From the cell containing the given text, extract its center point as [X, Y] coordinate. 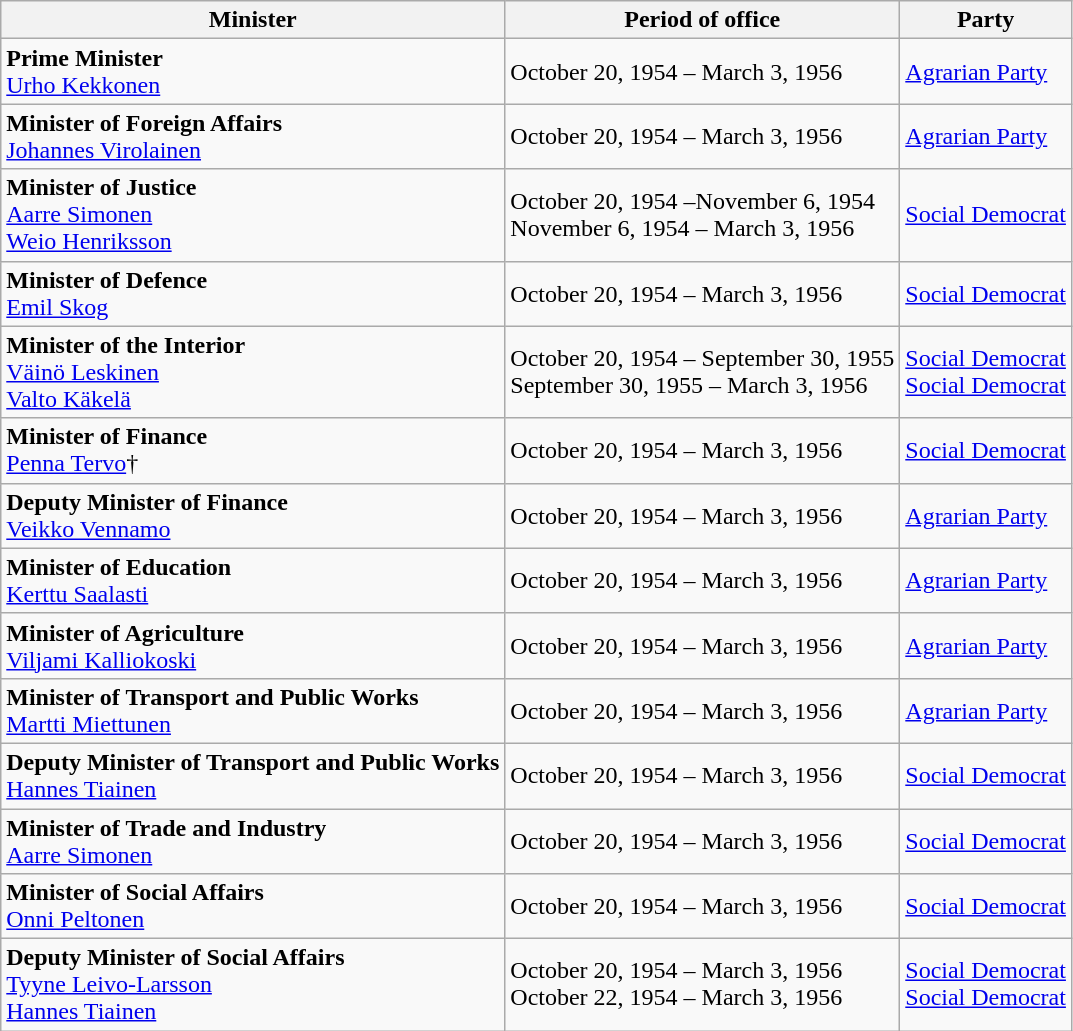
Deputy Minister of FinanceVeikko Vennamo [253, 516]
Minister of Foreign Affairs Johannes Virolainen [253, 136]
Minister of EducationKerttu Saalasti [253, 580]
Minister of Transport and Public WorksMartti Miettunen [253, 710]
Minister of AgricultureViljami Kalliokoski [253, 646]
Minister of JusticeAarre SimonenWeio Henriksson [253, 215]
October 20, 1954 –November 6, 1954November 6, 1954 – March 3, 1956 [702, 215]
Minister of Trade and IndustryAarre Simonen [253, 840]
Minister of the InteriorVäinö LeskinenValto Käkelä [253, 372]
Minister [253, 20]
Minister of FinancePenna Tervo† [253, 450]
Period of office [702, 20]
October 20, 1954 – September 30, 1955September 30, 1955 – March 3, 1956 [702, 372]
October 20, 1954 – March 3, 1956October 22, 1954 – March 3, 1956 [702, 985]
Minister of Social AffairsOnni Peltonen [253, 906]
Deputy Minister of Transport and Public WorksHannes Tiainen [253, 776]
Deputy Minister of Social AffairsTyyne Leivo-LarssonHannes Tiainen [253, 985]
Party [986, 20]
Prime MinisterUrho Kekkonen [253, 72]
Minister of DefenceEmil Skog [253, 294]
